Search for the cell housing the specified text and yield its (x, y) center coordinate. 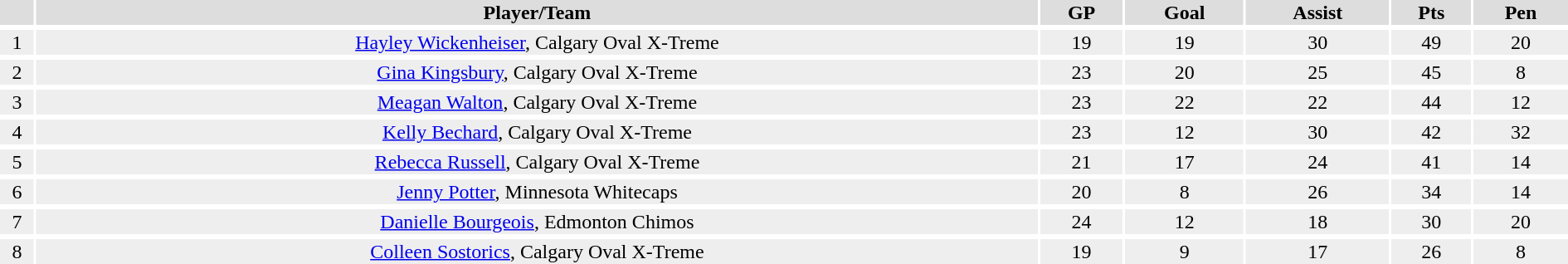
25 (1317, 72)
49 (1431, 42)
Kelly Bechard, Calgary Oval X-Treme (538, 132)
GP (1082, 12)
1 (17, 42)
Pen (1521, 12)
Pts (1431, 12)
Player/Team (538, 12)
7 (17, 222)
41 (1431, 162)
Meagan Walton, Calgary Oval X-Treme (538, 102)
Gina Kingsbury, Calgary Oval X-Treme (538, 72)
2 (17, 72)
3 (17, 102)
Hayley Wickenheiser, Calgary Oval X-Treme (538, 42)
4 (17, 132)
Goal (1185, 12)
45 (1431, 72)
Rebecca Russell, Calgary Oval X-Treme (538, 162)
Danielle Bourgeois, Edmonton Chimos (538, 222)
34 (1431, 192)
18 (1317, 222)
21 (1082, 162)
44 (1431, 102)
9 (1185, 252)
32 (1521, 132)
Assist (1317, 12)
Colleen Sostorics, Calgary Oval X-Treme (538, 252)
Jenny Potter, Minnesota Whitecaps (538, 192)
6 (17, 192)
5 (17, 162)
42 (1431, 132)
